Extract the (x, y) coordinate from the center of the cell holding the provided text.  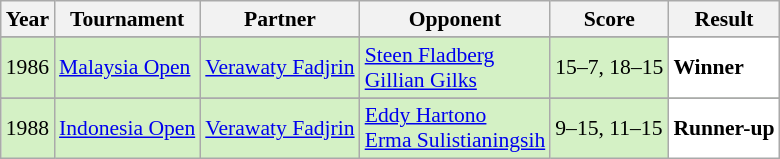
Steen Fladberg Gillian Gilks (456, 68)
Malaysia Open (127, 68)
Eddy Hartono Erma Sulistianingsih (456, 128)
Opponent (456, 19)
Score (609, 19)
Year (28, 19)
9–15, 11–15 (609, 128)
Indonesia Open (127, 128)
1988 (28, 128)
15–7, 18–15 (609, 68)
Tournament (127, 19)
Runner-up (724, 128)
Result (724, 19)
Winner (724, 68)
Partner (280, 19)
1986 (28, 68)
